Determine the (X, Y) coordinate at the center of the cell enclosing the given text.  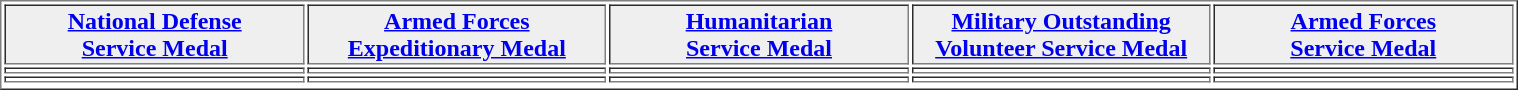
National DefenseService Medal (154, 34)
Armed ForcesService Medal (1364, 34)
HumanitarianService Medal (758, 34)
Military OutstandingVolunteer Service Medal (1062, 34)
Armed ForcesExpeditionary Medal (456, 34)
